Locate the cell with the specified text and output its [X, Y] center coordinate. 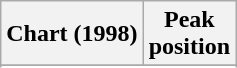
Chart (1998) [72, 34]
Peakposition [189, 34]
